For the text-containing cell, return its midpoint in [X, Y] coordinate format. 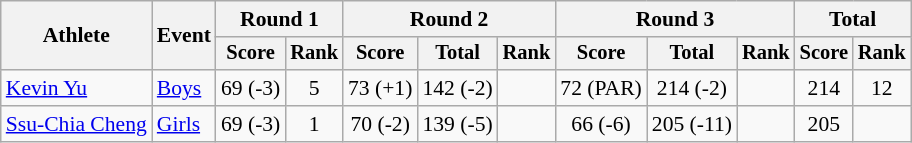
72 (PAR) [601, 88]
Ssu-Chia Cheng [76, 124]
142 (-2) [457, 88]
66 (-6) [601, 124]
Round 2 [449, 19]
Girls [184, 124]
70 (-2) [380, 124]
73 (+1) [380, 88]
5 [314, 88]
Round 1 [280, 19]
Round 3 [674, 19]
Kevin Yu [76, 88]
1 [314, 124]
205 (-11) [692, 124]
Athlete [76, 36]
214 [824, 88]
139 (-5) [457, 124]
214 (-2) [692, 88]
Boys [184, 88]
Event [184, 36]
205 [824, 124]
12 [882, 88]
